From the cell containing the given text, extract its center point as (X, Y) coordinate. 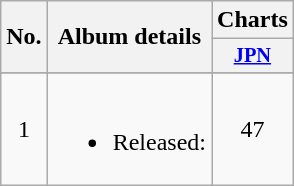
Charts (253, 20)
Album details (129, 37)
No. (24, 37)
1 (24, 128)
Released: (129, 128)
47 (253, 128)
JPN (253, 56)
